Determine the [x, y] coordinate at the center of the cell enclosing the given text.  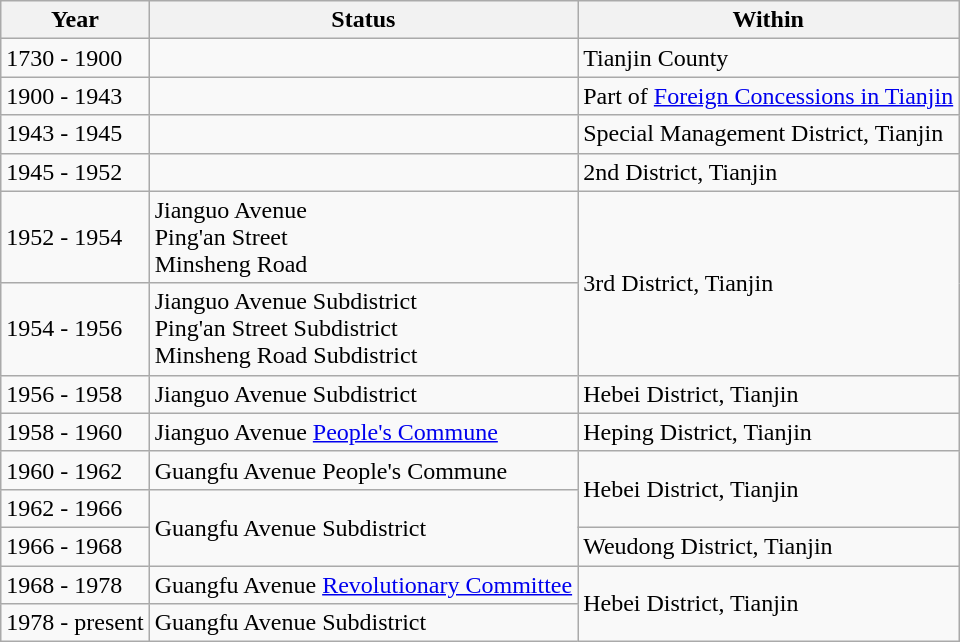
1962 - 1966 [75, 508]
Jianguo Avenue SubdistrictPing'an Street SubdistrictMinsheng Road Subdistrict [364, 329]
1958 - 1960 [75, 432]
Tianjin County [768, 58]
Weudong District, Tianjin [768, 546]
1968 - 1978 [75, 585]
Heping District, Tianjin [768, 432]
1954 - 1956 [75, 329]
Jianguo Avenue Subdistrict [364, 394]
2nd District, Tianjin [768, 172]
1978 - present [75, 623]
Year [75, 20]
1900 - 1943 [75, 96]
3rd District, Tianjin [768, 283]
1966 - 1968 [75, 546]
Guangfu Avenue Revolutionary Committee [364, 585]
Jianguo Avenue People's Commune [364, 432]
Within [768, 20]
1730 - 1900 [75, 58]
1952 - 1954 [75, 237]
1943 - 1945 [75, 134]
Part of Foreign Concessions in Tianjin [768, 96]
1956 - 1958 [75, 394]
1960 - 1962 [75, 470]
Special Management District, Tianjin [768, 134]
Guangfu Avenue People's Commune [364, 470]
1945 - 1952 [75, 172]
Status [364, 20]
Jianguo AvenuePing'an StreetMinsheng Road [364, 237]
